Find where the given text appears and provide that cell's center as (X, Y) coordinate. 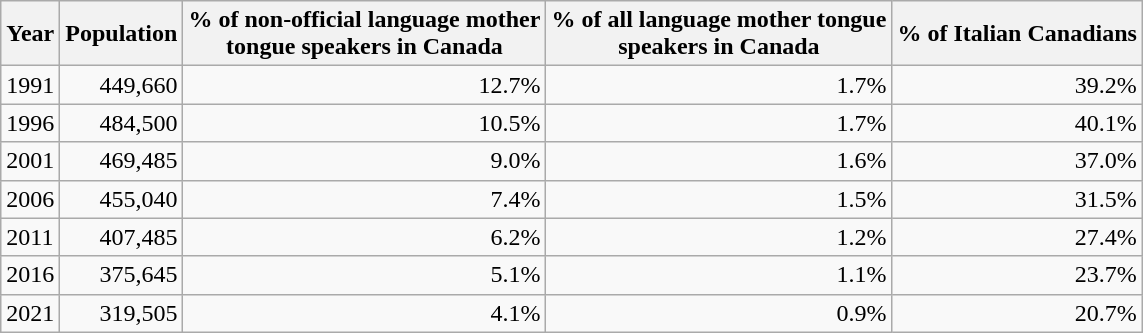
% of Italian Canadians (1017, 34)
39.2% (1017, 85)
% of non-official language mothertongue speakers in Canada (364, 34)
375,645 (122, 275)
449,660 (122, 85)
1.2% (719, 237)
Population (122, 34)
2021 (30, 313)
7.4% (364, 199)
27.4% (1017, 237)
1.5% (719, 199)
469,485 (122, 161)
10.5% (364, 123)
4.1% (364, 313)
9.0% (364, 161)
12.7% (364, 85)
2016 (30, 275)
37.0% (1017, 161)
40.1% (1017, 123)
407,485 (122, 237)
2006 (30, 199)
% of all language mother tonguespeakers in Canada (719, 34)
6.2% (364, 237)
484,500 (122, 123)
31.5% (1017, 199)
1996 (30, 123)
23.7% (1017, 275)
20.7% (1017, 313)
Year (30, 34)
455,040 (122, 199)
319,505 (122, 313)
2011 (30, 237)
1991 (30, 85)
2001 (30, 161)
5.1% (364, 275)
0.9% (719, 313)
1.6% (719, 161)
1.1% (719, 275)
